Locate the cell with the specified text and output its [X, Y] center coordinate. 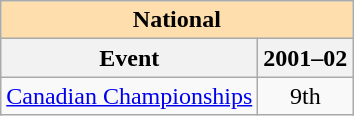
9th [306, 96]
National [177, 20]
Canadian Championships [130, 96]
2001–02 [306, 58]
Event [130, 58]
